Extract the (x, y) coordinate from the center of the cell holding the provided text.  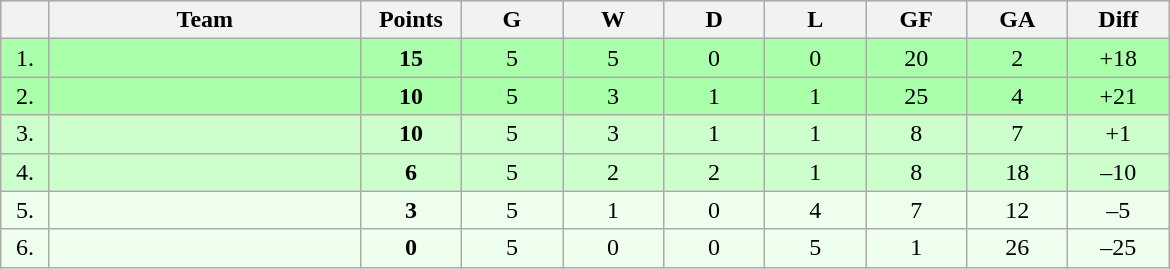
W (612, 20)
Team (204, 20)
1. (26, 58)
3. (26, 134)
G (512, 20)
GA (1018, 20)
–5 (1118, 210)
–10 (1118, 172)
+21 (1118, 96)
18 (1018, 172)
+18 (1118, 58)
5. (26, 210)
6 (410, 172)
–25 (1118, 248)
D (714, 20)
20 (916, 58)
GF (916, 20)
2. (26, 96)
+1 (1118, 134)
25 (916, 96)
12 (1018, 210)
Diff (1118, 20)
15 (410, 58)
26 (1018, 248)
4. (26, 172)
L (816, 20)
6. (26, 248)
Points (410, 20)
